Determine the (x, y) coordinate at the center of the cell enclosing the given text.  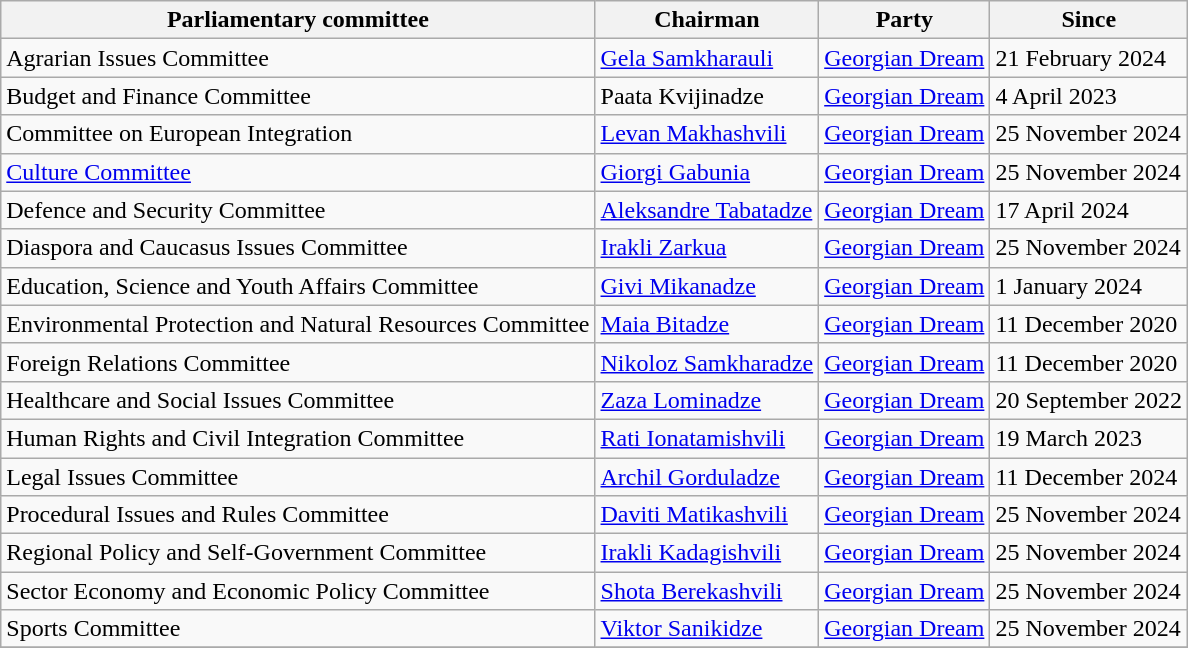
Paata Kvijinadze (707, 96)
Party (904, 20)
Irakli Kadagishvili (707, 553)
Regional Policy and Self-Government Committee (298, 553)
21 February 2024 (1089, 58)
1 January 2024 (1089, 286)
Human Rights and Civil Integration Committee (298, 438)
Irakli Zarkua (707, 248)
Diaspora and Caucasus Issues Committee (298, 248)
17 April 2024 (1089, 210)
Education, Science and Youth Affairs Committee (298, 286)
Givi Mikanadze (707, 286)
Legal Issues Committee (298, 477)
Committee on European Integration (298, 134)
Defence and Security Committee (298, 210)
4 April 2023 (1089, 96)
Parliamentary committee (298, 20)
11 December 2024 (1089, 477)
Chairman (707, 20)
Daviti Matikashvili (707, 515)
Budget and Finance Committee (298, 96)
Aleksandre Tabatadze (707, 210)
Healthcare and Social Issues Committee (298, 400)
Procedural Issues and Rules Committee (298, 515)
Shota Berekashvili (707, 591)
Levan Makhashvili (707, 134)
Foreign Relations Committee (298, 362)
19 March 2023 (1089, 438)
Culture Committee (298, 172)
Environmental Protection and Natural Resources Committee (298, 324)
Archil Gorduladze (707, 477)
Viktor Sanikidze (707, 629)
Gela Samkharauli (707, 58)
Rati Ionatamishvili (707, 438)
Zaza Lominadze (707, 400)
Sector Economy and Economic Policy Committee (298, 591)
Sports Committee (298, 629)
Nikoloz Samkharadze (707, 362)
20 September 2022 (1089, 400)
Agrarian Issues Committee (298, 58)
Maia Bitadze (707, 324)
Since (1089, 20)
Giorgi Gabunia (707, 172)
